Capture the cell that displays the provided text and extract its (x, y) central coordinate. 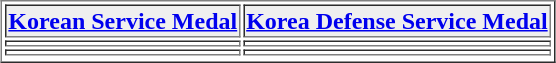
Korea Defense Service Medal (396, 20)
Korean Service Medal (122, 20)
